Detect which cell encompasses the target text, then output its [X, Y] center coordinate. 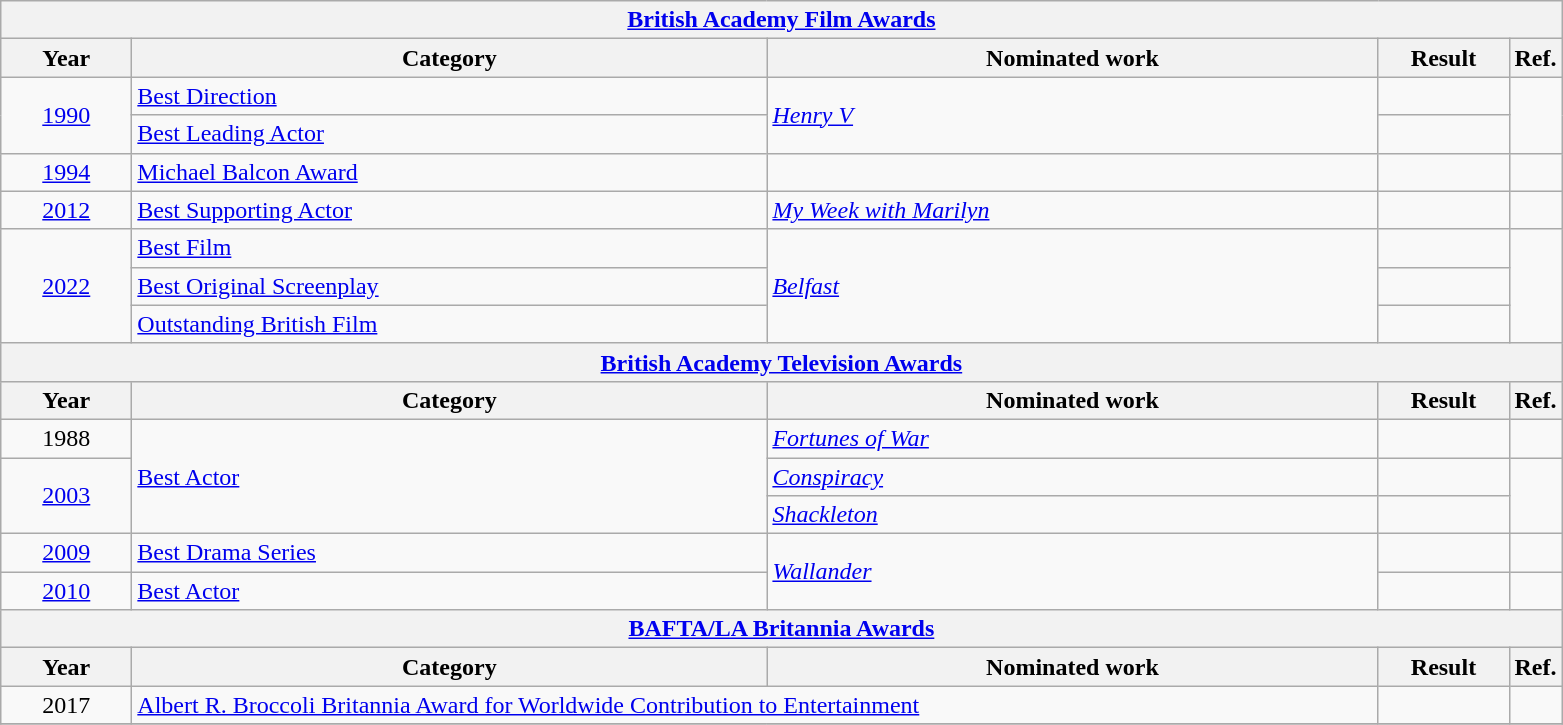
Best Drama Series [450, 553]
1988 [66, 438]
Fortunes of War [1072, 438]
2003 [66, 496]
Best Film [450, 248]
1990 [66, 115]
Best Direction [450, 96]
Conspiracy [1072, 477]
BAFTA/LA Britannia Awards [782, 629]
Henry V [1072, 115]
My Week with Marilyn [1072, 210]
Best Supporting Actor [450, 210]
Outstanding British Film [450, 324]
Albert R. Broccoli Britannia Award for Worldwide Contribution to Entertainment [755, 705]
Wallander [1072, 572]
2022 [66, 286]
British Academy Film Awards [782, 20]
2017 [66, 705]
2010 [66, 591]
Shackleton [1072, 515]
Belfast [1072, 286]
Best Original Screenplay [450, 286]
2012 [66, 210]
1994 [66, 172]
British Academy Television Awards [782, 362]
2009 [66, 553]
Michael Balcon Award [450, 172]
Best Leading Actor [450, 134]
